Extract the (x, y) coordinate from the center of the cell holding the provided text.  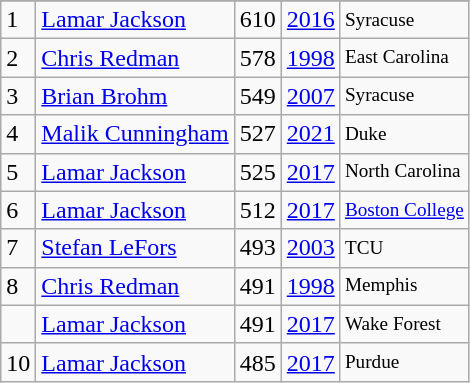
Purdue (404, 362)
2007 (310, 96)
Memphis (404, 286)
7 (18, 248)
6 (18, 210)
TCU (404, 248)
512 (258, 210)
2016 (310, 20)
2021 (310, 134)
2 (18, 58)
3 (18, 96)
578 (258, 58)
5 (18, 172)
East Carolina (404, 58)
549 (258, 96)
610 (258, 20)
485 (258, 362)
Brian Brohm (135, 96)
Malik Cunningham (135, 134)
Wake Forest (404, 324)
525 (258, 172)
10 (18, 362)
1 (18, 20)
Stefan LeFors (135, 248)
527 (258, 134)
2003 (310, 248)
North Carolina (404, 172)
Boston College (404, 210)
4 (18, 134)
Duke (404, 134)
493 (258, 248)
8 (18, 286)
